Output the (X, Y) coordinate of the center of the cell containing the given text.  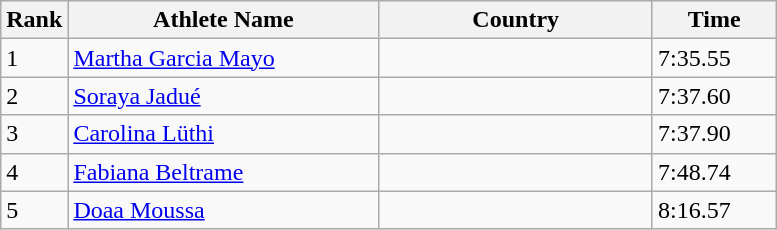
7:35.55 (714, 58)
4 (34, 172)
Carolina Lüthi (224, 134)
8:16.57 (714, 210)
Rank (34, 20)
7:37.60 (714, 96)
7:48.74 (714, 172)
Country (516, 20)
Time (714, 20)
7:37.90 (714, 134)
2 (34, 96)
Athlete Name (224, 20)
5 (34, 210)
Soraya Jadué (224, 96)
1 (34, 58)
Fabiana Beltrame (224, 172)
Martha Garcia Mayo (224, 58)
3 (34, 134)
Doaa Moussa (224, 210)
